Extract the (x, y) coordinate from the center of the cell holding the provided text.  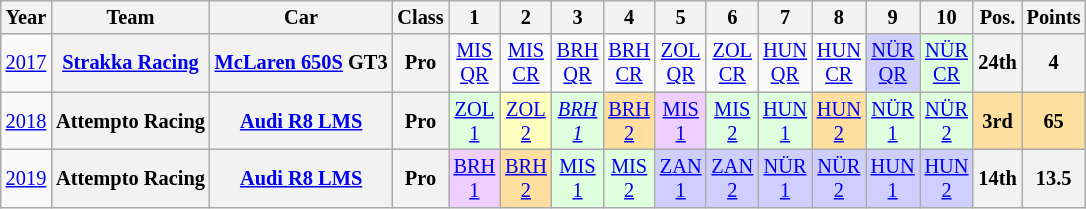
Year (26, 17)
McLaren 650S GT3 (302, 63)
HUNQR (785, 63)
2019 (26, 178)
5 (681, 17)
6 (732, 17)
ZOLCR (732, 63)
9 (893, 17)
NÜRCR (947, 63)
14th (997, 178)
HUNCR (839, 63)
8 (839, 17)
24th (997, 63)
ZAN2 (732, 178)
65 (1054, 121)
Team (130, 17)
ZOL1 (475, 121)
2018 (26, 121)
7 (785, 17)
MISQR (475, 63)
2 (526, 17)
ZAN1 (681, 178)
10 (947, 17)
ZOLQR (681, 63)
BRHCR (629, 63)
Class (420, 17)
MISCR (526, 63)
Points (1054, 17)
Strakka Racing (130, 63)
Car (302, 17)
Pos. (997, 17)
NÜRQR (893, 63)
3rd (997, 121)
3 (578, 17)
1 (475, 17)
ZOL2 (526, 121)
2017 (26, 63)
BRHQR (578, 63)
13.5 (1054, 178)
